Return (X, Y) of the center of cell containing provided text 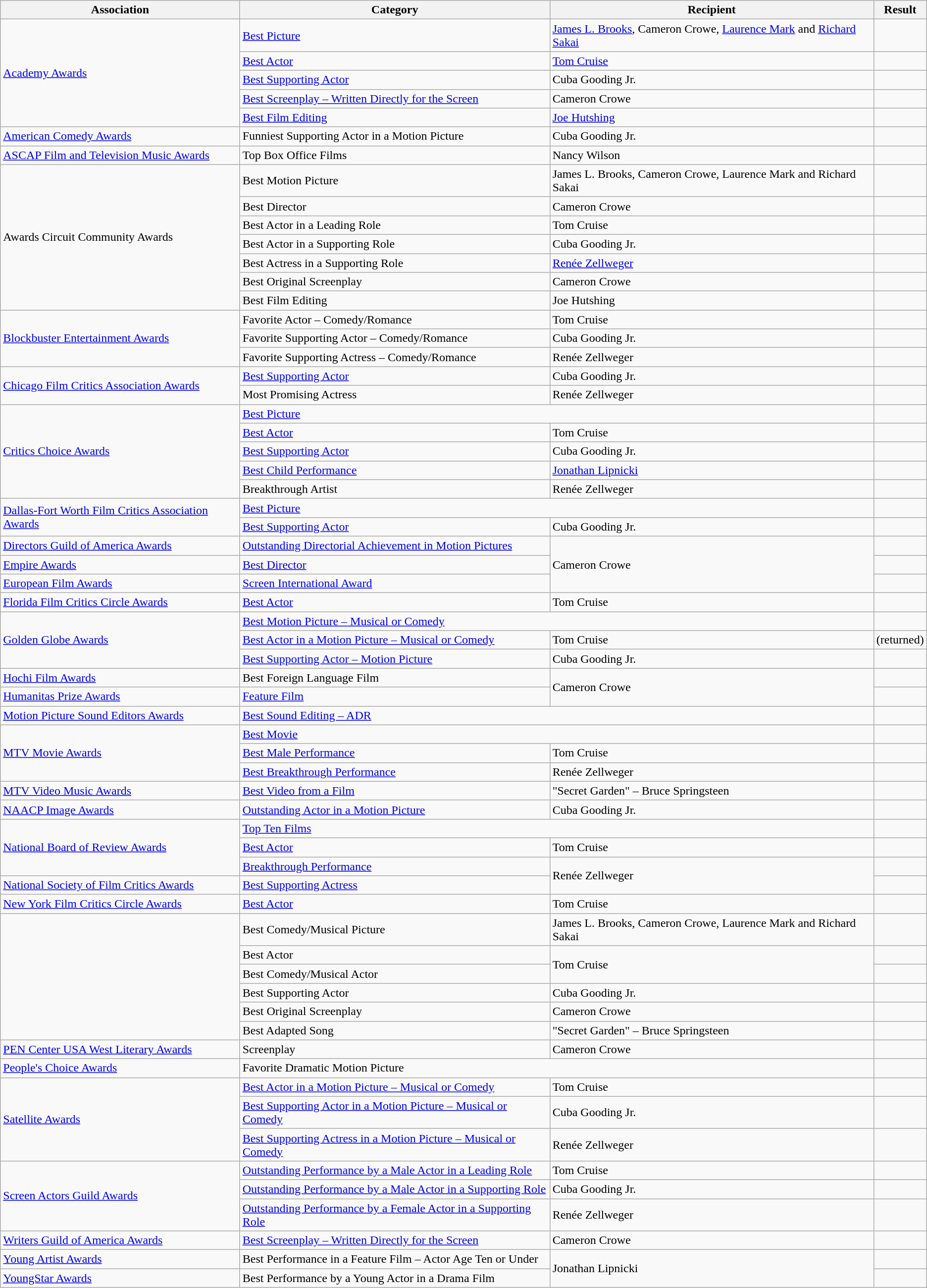
Association (120, 10)
Satellite Awards (120, 1119)
YoungStar Awards (120, 1278)
Screenplay (395, 1049)
Best Sound Editing – ADR (557, 715)
Most Promising Actress (395, 395)
Best Motion Picture – Musical or Comedy (557, 621)
Golden Globe Awards (120, 640)
ASCAP Film and Television Music Awards (120, 155)
Best Actor in a Leading Role (395, 225)
Hochi Film Awards (120, 678)
Best Supporting Actress (395, 885)
PEN Center USA West Literary Awards (120, 1049)
MTV Video Music Awards (120, 791)
Florida Film Critics Circle Awards (120, 602)
Outstanding Performance by a Male Actor in a Supporting Role (395, 1189)
Motion Picture Sound Editors Awards (120, 715)
Nancy Wilson (712, 155)
Best Actress in a Supporting Role (395, 263)
Best Video from a Film (395, 791)
MTV Movie Awards (120, 753)
Best Supporting Actor in a Motion Picture – Musical or Comedy (395, 1113)
Best Motion Picture (395, 180)
Blockbuster Entertainment Awards (120, 338)
Best Supporting Actress in a Motion Picture – Musical or Comedy (395, 1144)
Humanitas Prize Awards (120, 697)
National Society of Film Critics Awards (120, 885)
Category (395, 10)
Best Movie (557, 734)
People's Choice Awards (120, 1068)
Best Supporting Actor – Motion Picture (395, 659)
Favorite Dramatic Motion Picture (557, 1068)
European Film Awards (120, 584)
Screen International Award (395, 584)
Best Performance by a Young Actor in a Drama Film (395, 1278)
Favorite Supporting Actor – Comedy/Romance (395, 338)
Screen Actors Guild Awards (120, 1196)
Academy Awards (120, 73)
Favorite Supporting Actress – Comedy/Romance (395, 357)
Young Artist Awards (120, 1259)
Empire Awards (120, 564)
Best Comedy/Musical Actor (395, 974)
Best Child Performance (395, 470)
Best Breakthrough Performance (395, 772)
Outstanding Performance by a Female Actor in a Supporting Role (395, 1215)
Outstanding Performance by a Male Actor in a Leading Role (395, 1170)
American Comedy Awards (120, 136)
Best Male Performance (395, 753)
Critics Choice Awards (120, 451)
Writers Guild of America Awards (120, 1240)
National Board of Review Awards (120, 847)
Recipient (712, 10)
Feature Film (395, 697)
Result (900, 10)
Awards Circuit Community Awards (120, 237)
Breakthrough Artist (395, 489)
(returned) (900, 640)
Outstanding Directorial Achievement in Motion Pictures (395, 545)
Best Performance in a Feature Film – Actor Age Ten or Under (395, 1259)
Best Foreign Language Film (395, 678)
Dallas-Fort Worth Film Critics Association Awards (120, 517)
Top Ten Films (557, 828)
Chicago Film Critics Association Awards (120, 385)
Best Comedy/Musical Picture (395, 929)
Favorite Actor – Comedy/Romance (395, 320)
Outstanding Actor in a Motion Picture (395, 809)
Best Actor in a Supporting Role (395, 244)
Best Adapted Song (395, 1030)
Top Box Office Films (395, 155)
NAACP Image Awards (120, 809)
New York Film Critics Circle Awards (120, 904)
Directors Guild of America Awards (120, 545)
Funniest Supporting Actor in a Motion Picture (395, 136)
Breakthrough Performance (395, 866)
